From the cell containing the given text, extract its center point as [X, Y] coordinate. 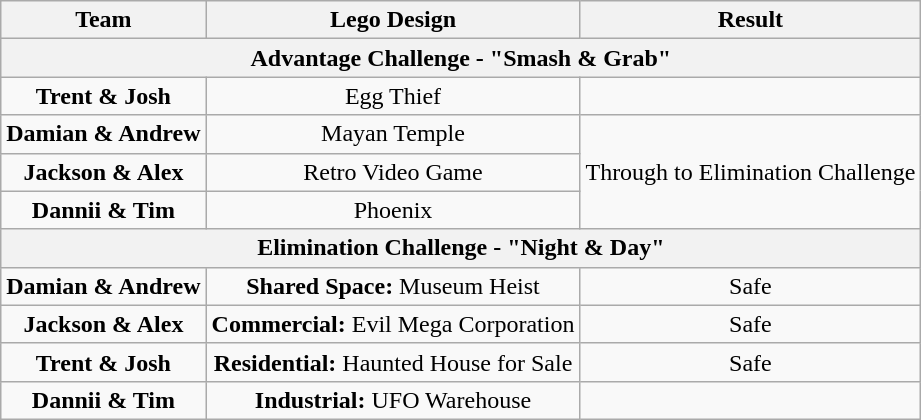
Shared Space: Museum Heist [393, 286]
Through to Elimination Challenge [750, 172]
Mayan Temple [393, 134]
Elimination Challenge - "Night & Day" [461, 248]
Residential: Haunted House for Sale [393, 362]
Lego Design [393, 20]
Result [750, 20]
Commercial: Evil Mega Corporation [393, 324]
Industrial: UFO Warehouse [393, 400]
Phoenix [393, 210]
Egg Thief [393, 96]
Advantage Challenge - "Smash & Grab" [461, 58]
Team [104, 20]
Retro Video Game [393, 172]
